Locate the cell with the specified text and output its (X, Y) center coordinate. 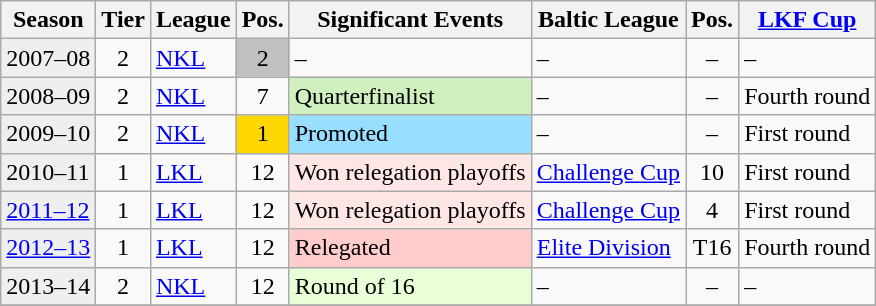
2007–08 (48, 58)
2013–14 (48, 286)
4 (712, 210)
2012–13 (48, 248)
Promoted (410, 134)
Season (48, 20)
2010–11 (48, 172)
2008–09 (48, 96)
LKF Cup (808, 20)
2011–12 (48, 210)
10 (712, 172)
Baltic League (608, 20)
Significant Events (410, 20)
2009–10 (48, 134)
T16 (712, 248)
Elite Division (608, 248)
Round of 16 (410, 286)
7 (262, 96)
Tier (124, 20)
Quarterfinalist (410, 96)
Relegated (410, 248)
League (193, 20)
